Output the [x, y] coordinate of the center of the cell containing the given text.  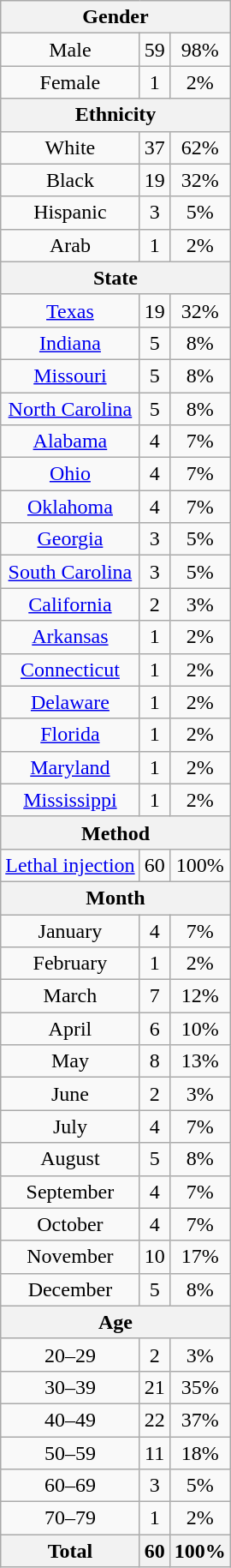
Mississippi [70, 800]
8 [154, 1061]
August [70, 1159]
Alabama [70, 442]
70–79 [70, 1518]
April [70, 1029]
20–29 [70, 1355]
January [70, 930]
37% [200, 1420]
Arkansas [70, 637]
Maryland [70, 767]
22 [154, 1420]
30–39 [70, 1387]
98% [200, 50]
February [70, 964]
Texas [70, 310]
Hispanic [70, 213]
California [70, 604]
6 [154, 1029]
Missouri [70, 375]
35% [200, 1387]
50–59 [70, 1453]
Male [70, 50]
62% [200, 147]
13% [200, 1061]
21 [154, 1387]
Ethnicity [115, 115]
7 [154, 996]
South Carolina [70, 572]
State [115, 278]
North Carolina [70, 409]
60–69 [70, 1486]
Black [70, 180]
June [70, 1094]
Method [115, 832]
Arab [70, 245]
Ohio [70, 474]
November [70, 1257]
Florida [70, 735]
10 [154, 1257]
12% [200, 996]
Oklahoma [70, 507]
Georgia [70, 539]
March [70, 996]
18% [200, 1453]
10% [200, 1029]
40–49 [70, 1420]
White [70, 147]
17% [200, 1257]
Connecticut [70, 670]
Gender [115, 17]
October [70, 1224]
Female [70, 82]
July [70, 1126]
Delaware [70, 702]
September [70, 1192]
Indiana [70, 343]
11 [154, 1453]
37 [154, 147]
Lethal injection [70, 865]
December [70, 1289]
May [70, 1061]
Month [115, 898]
59 [154, 50]
Total [70, 1551]
Age [115, 1322]
